Return the [X, Y] coordinate for the center point of the cell that contains the specified text.  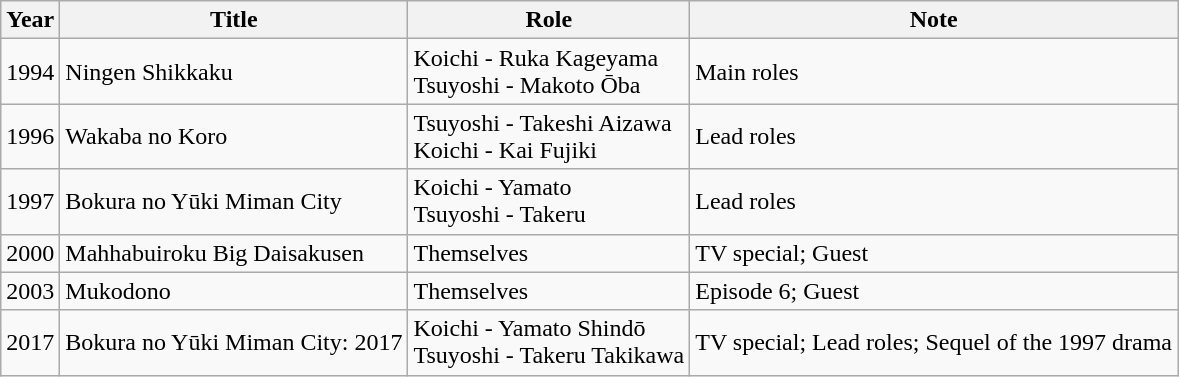
Title [234, 20]
1997 [30, 202]
Tsuyoshi - Takeshi AizawaKoichi - Kai Fujiki [549, 136]
Year [30, 20]
1994 [30, 72]
TV special; Lead roles; Sequel of the 1997 drama [934, 342]
1996 [30, 136]
Koichi - YamatoTsuyoshi - Takeru [549, 202]
TV special; Guest [934, 253]
2017 [30, 342]
Episode 6; Guest [934, 291]
Koichi - Ruka KageyamaTsuyoshi - Makoto Ōba [549, 72]
Mahhabuiroku Big Daisakusen [234, 253]
Koichi - Yamato ShindōTsuyoshi - Takeru Takikawa [549, 342]
Mukodono [234, 291]
Role [549, 20]
Note [934, 20]
Main roles [934, 72]
Ningen Shikkaku [234, 72]
Bokura no Yūki Miman City [234, 202]
2000 [30, 253]
2003 [30, 291]
Wakaba no Koro [234, 136]
Bokura no Yūki Miman City: 2017 [234, 342]
